Scan for the cell matching the given text and deliver its [X, Y] coordinate at center. 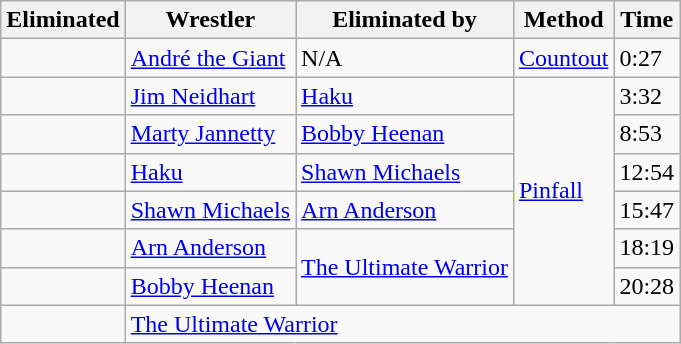
Eliminated [63, 20]
Marty Jannetty [210, 134]
André the Giant [210, 58]
Pinfall [563, 191]
18:19 [647, 248]
20:28 [647, 286]
3:32 [647, 96]
12:54 [647, 172]
15:47 [647, 210]
8:53 [647, 134]
0:27 [647, 58]
Wrestler [210, 20]
Countout [563, 58]
N/A [405, 58]
Method [563, 20]
Jim Neidhart [210, 96]
Time [647, 20]
Eliminated by [405, 20]
